Output the (X, Y) coordinate of the center of the cell containing the given text.  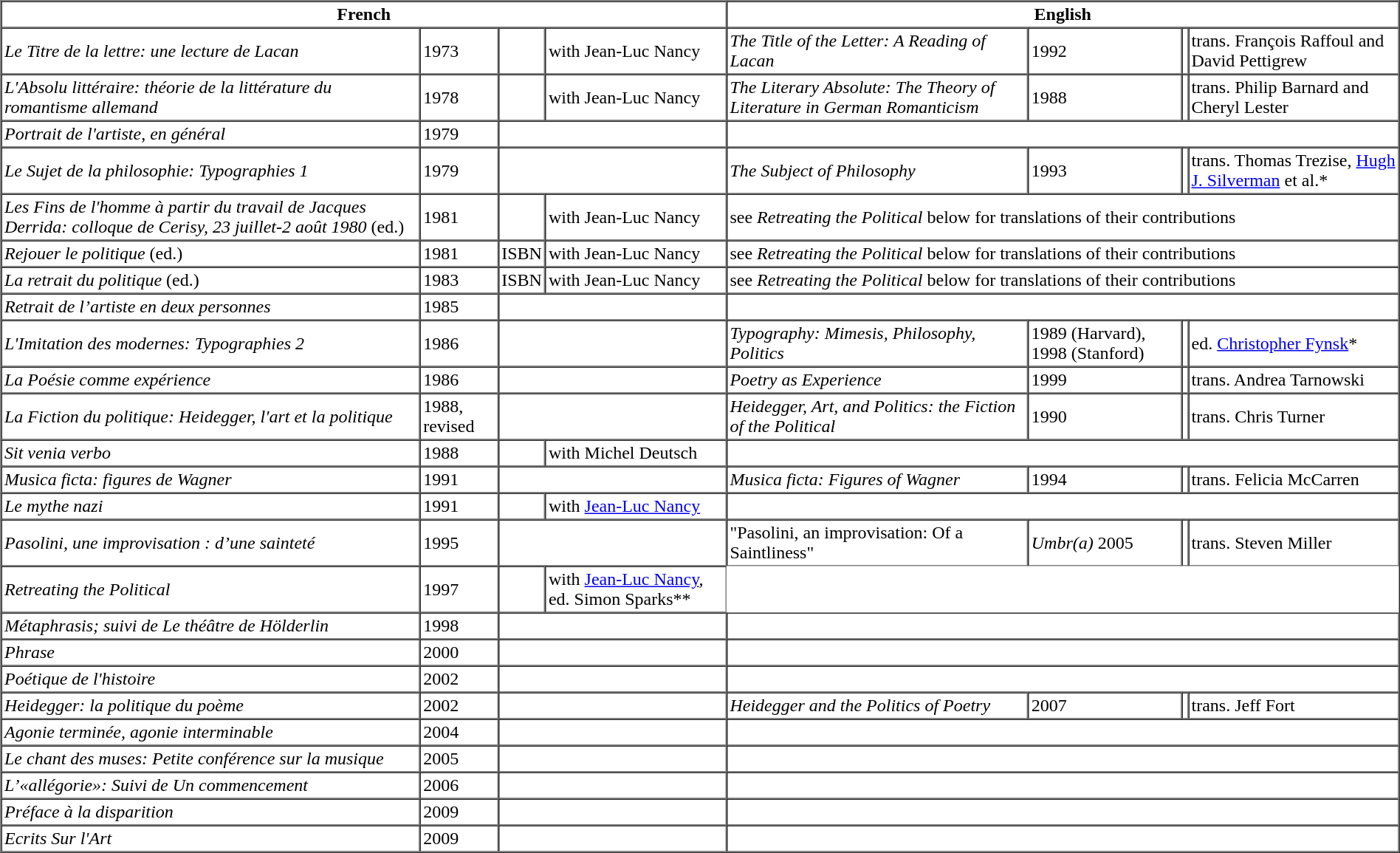
1998 (459, 626)
2006 (459, 786)
trans. Steven Miller (1294, 544)
trans. Jeff Fort (1294, 706)
"Pasolini, an improvisation: Of a Saintliness" (877, 544)
Musica ficta: Figures of Wagner (877, 480)
Poetry as Experience (877, 380)
The Subject of Philosophy (877, 171)
1992 (1105, 52)
L'Imitation des modernes: Typographies 2 (211, 344)
1983 (459, 281)
1989 (Harvard), 1998 (Stanford) (1105, 344)
Heidegger, Art, and Politics: the Fiction of the Political (877, 417)
Le Titre de la lettre: une lecture de Lacan (211, 52)
with Michel Deutsch (636, 453)
Retreating the Political (211, 589)
Sit venia verbo (211, 453)
2005 (459, 759)
1990 (1105, 417)
Retrait de l’artiste en deux personnes (211, 307)
ed. Christopher Fynsk* (1294, 344)
Préface à la disparition (211, 812)
French (364, 15)
Pasolini, une improvisation : d’une sainteté (211, 544)
La Poésie comme expérience (211, 380)
Métaphrasis; suivi de Le théâtre de Hölderlin (211, 626)
L’«allégorie»: Suivi de Un commencement (211, 786)
Heidegger and the Politics of Poetry (877, 706)
1994 (1105, 480)
The Title of the Letter: A Reading of Lacan (877, 52)
Le Sujet de la philosophie: Typographies 1 (211, 171)
Rejouer le politique (ed.) (211, 254)
trans. Philip Barnard and Cheryl Lester (1294, 97)
2000 (459, 653)
Portrait de l'artiste, en général (211, 134)
L'Absolu littéraire: théorie de la littérature du romantisme allemand (211, 97)
English (1063, 15)
Typography: Mimesis, Philosophy, Politics (877, 344)
1973 (459, 52)
Le mythe nazi (211, 507)
1995 (459, 544)
2004 (459, 733)
Umbr(a) 2005 (1105, 544)
trans. Chris Turner (1294, 417)
1985 (459, 307)
Le chant des muses: Petite conférence sur la musique (211, 759)
1988, revised (459, 417)
Agonie terminée, agonie interminable (211, 733)
La retrait du politique (ed.) (211, 281)
2007 (1105, 706)
1997 (459, 589)
The Literary Absolute: The Theory of Literature in German Romanticism (877, 97)
Ecrits Sur l'Art (211, 839)
trans. François Raffoul and David Pettigrew (1294, 52)
La Fiction du politique: Heidegger, l'art et la politique (211, 417)
trans. Andrea Tarnowski (1294, 380)
trans. Thomas Trezise, Hugh J. Silverman et al.* (1294, 171)
Phrase (211, 653)
1999 (1105, 380)
with Jean-Luc Nancy, ed. Simon Sparks** (636, 589)
Les Fins de l'homme à partir du travail de Jacques Derrida: colloque de Cerisy, 23 juillet-2 août 1980 (ed.) (211, 217)
1993 (1105, 171)
1978 (459, 97)
trans. Felicia McCarren (1294, 480)
Poétique de l'histoire (211, 679)
Musica ficta: figures de Wagner (211, 480)
Heidegger: la politique du poème (211, 706)
